Provide the (X, Y) coordinate of the cell's center where the given text is located.  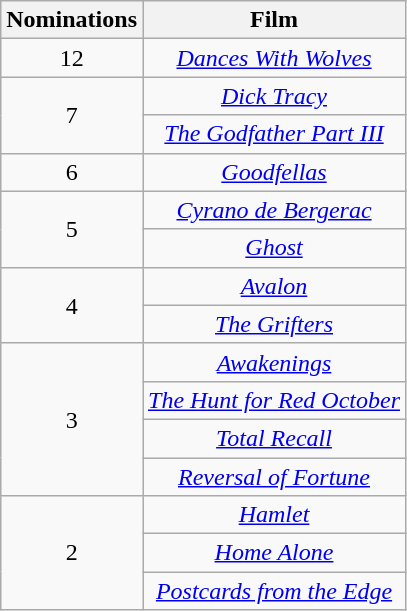
Awakenings (274, 362)
Reversal of Fortune (274, 477)
Dick Tracy (274, 96)
Nominations (72, 20)
Goodfellas (274, 172)
6 (72, 172)
Dances With Wolves (274, 58)
The Grifters (274, 324)
3 (72, 419)
4 (72, 305)
Film (274, 20)
12 (72, 58)
Hamlet (274, 515)
The Hunt for Red October (274, 400)
Total Recall (274, 438)
2 (72, 553)
Home Alone (274, 553)
Cyrano de Bergerac (274, 210)
Ghost (274, 248)
The Godfather Part III (274, 134)
Postcards from the Edge (274, 591)
5 (72, 229)
Avalon (274, 286)
7 (72, 115)
